For the text-containing cell, return its midpoint in [x, y] coordinate format. 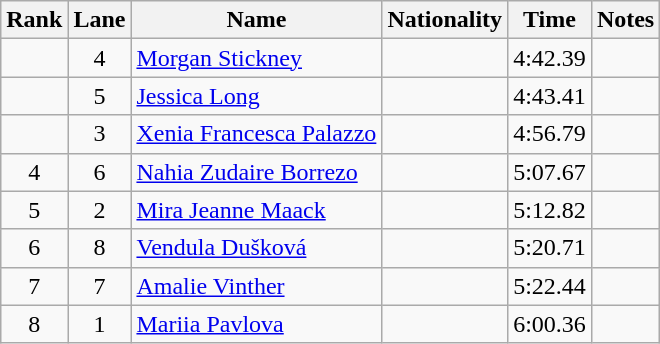
Mariia Pavlova [256, 324]
Xenia Francesca Palazzo [256, 134]
Amalie Vinther [256, 286]
1 [100, 324]
Rank [34, 20]
Nationality [445, 20]
4:43.41 [550, 96]
Nahia Zudaire Borrezo [256, 172]
Name [256, 20]
4:42.39 [550, 58]
Lane [100, 20]
Vendula Dušková [256, 248]
5:22.44 [550, 286]
Time [550, 20]
5:20.71 [550, 248]
6:00.36 [550, 324]
Jessica Long [256, 96]
3 [100, 134]
Notes [625, 20]
5:07.67 [550, 172]
Morgan Stickney [256, 58]
4:56.79 [550, 134]
5:12.82 [550, 210]
2 [100, 210]
Mira Jeanne Maack [256, 210]
